Output the (X, Y) coordinate of the center of the cell containing the given text.  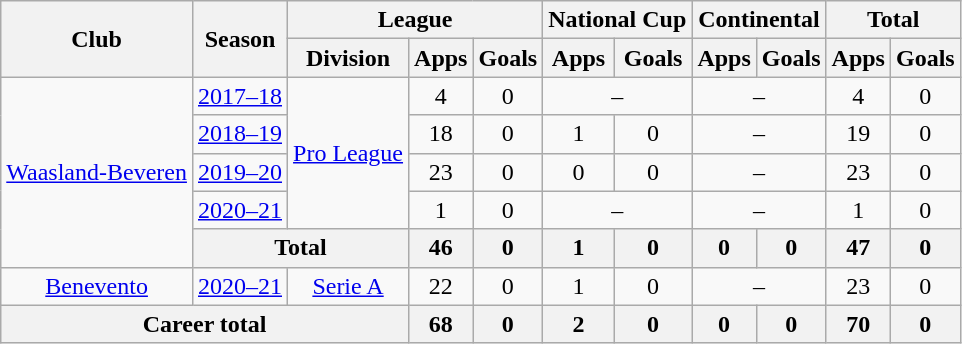
National Cup (618, 20)
League (416, 20)
22 (441, 286)
Continental (759, 20)
2 (579, 324)
Season (240, 39)
2017–18 (240, 96)
68 (441, 324)
70 (858, 324)
Waasland-Beveren (97, 172)
2019–20 (240, 172)
Benevento (97, 286)
Pro League (348, 153)
Division (348, 58)
Club (97, 39)
2018–19 (240, 134)
Career total (205, 324)
18 (441, 134)
47 (858, 248)
19 (858, 134)
Serie A (348, 286)
46 (441, 248)
